Return [X, Y] of the center of cell containing provided text 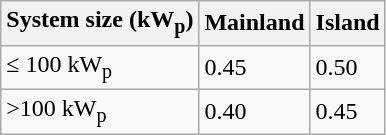
≤ 100 kWp [100, 67]
>100 kWp [100, 111]
0.40 [254, 111]
0.50 [348, 67]
Island [348, 23]
Mainland [254, 23]
System size (kWp) [100, 23]
